Identify which cell holds the provided text, then report its [x, y] central coordinate. 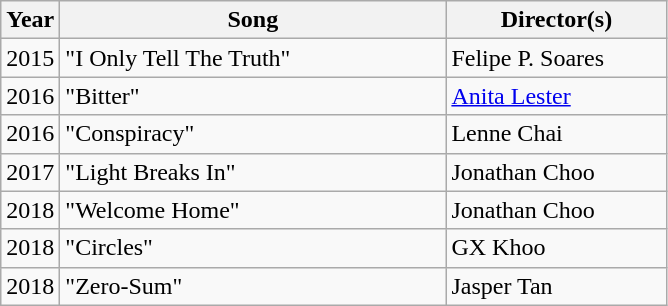
Anita Lester [556, 96]
"Circles" [253, 248]
"I Only Tell The Truth" [253, 58]
Lenne Chai [556, 134]
2017 [30, 172]
Song [253, 20]
"Zero-Sum" [253, 286]
2015 [30, 58]
Year [30, 20]
"Welcome Home" [253, 210]
"Bitter" [253, 96]
Jasper Tan [556, 286]
GX Khoo [556, 248]
Director(s) [556, 20]
"Conspiracy" [253, 134]
"Light Breaks In" [253, 172]
Felipe P. Soares [556, 58]
